For the text-containing cell, return its midpoint in [X, Y] coordinate format. 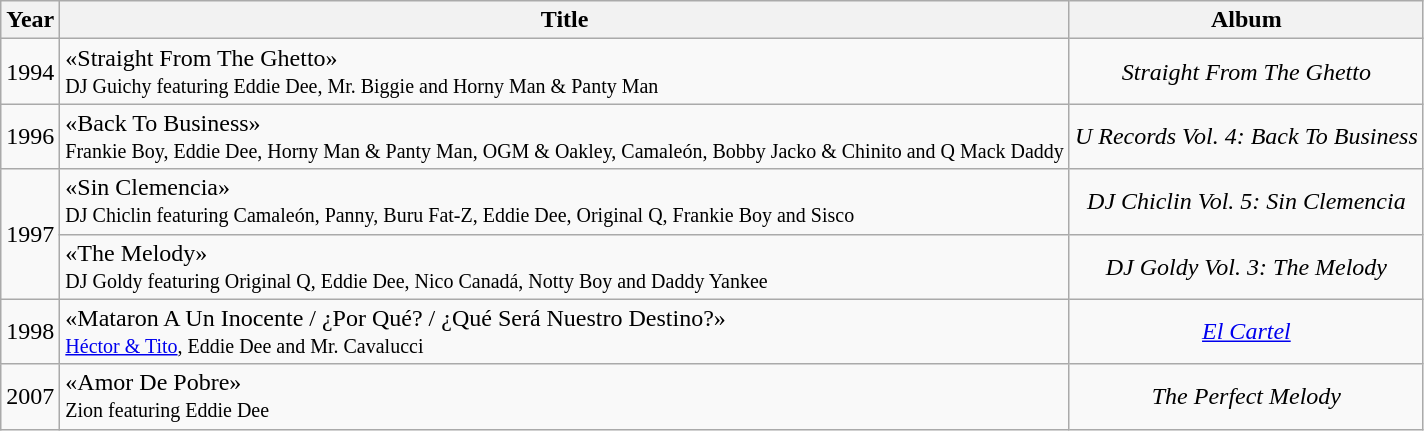
Year [30, 20]
Straight From The Ghetto [1246, 72]
1994 [30, 72]
El Cartel [1246, 332]
«Straight From The Ghetto»DJ Guichy featuring Eddie Dee, Mr. Biggie and Horny Man & Panty Man [565, 72]
«Back To Business»Frankie Boy, Eddie Dee, Horny Man & Panty Man, OGM & Oakley, Camaleón, Bobby Jacko & Chinito and Q Mack Daddy [565, 136]
«Amor De Pobre»Zion featuring Eddie Dee [565, 396]
2007 [30, 396]
1997 [30, 234]
U Records Vol. 4: Back To Business [1246, 136]
«Sin Clemencia»DJ Chiclin featuring Camaleón, Panny, Buru Fat-Z, Eddie Dee, Original Q, Frankie Boy and Sisco [565, 202]
Title [565, 20]
The Perfect Melody [1246, 396]
DJ Goldy Vol. 3: The Melody [1246, 266]
1998 [30, 332]
«Mataron A Un Inocente / ¿Por Qué? / ¿Qué Será Nuestro Destino?»Héctor & Tito, Eddie Dee and Mr. Cavalucci [565, 332]
1996 [30, 136]
Album [1246, 20]
DJ Chiclin Vol. 5: Sin Clemencia [1246, 202]
«The Melody» DJ Goldy featuring Original Q, Eddie Dee, Nico Canadá, Notty Boy and Daddy Yankee [565, 266]
